For the text-containing cell, return its midpoint in (X, Y) coordinate format. 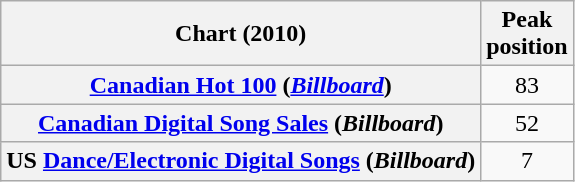
Peakposition (527, 34)
Canadian Hot 100 (Billboard) (241, 85)
Chart (2010) (241, 34)
Canadian Digital Song Sales (Billboard) (241, 123)
7 (527, 161)
US Dance/Electronic Digital Songs (Billboard) (241, 161)
83 (527, 85)
52 (527, 123)
